Output the (x, y) coordinate of the center of the cell containing the given text.  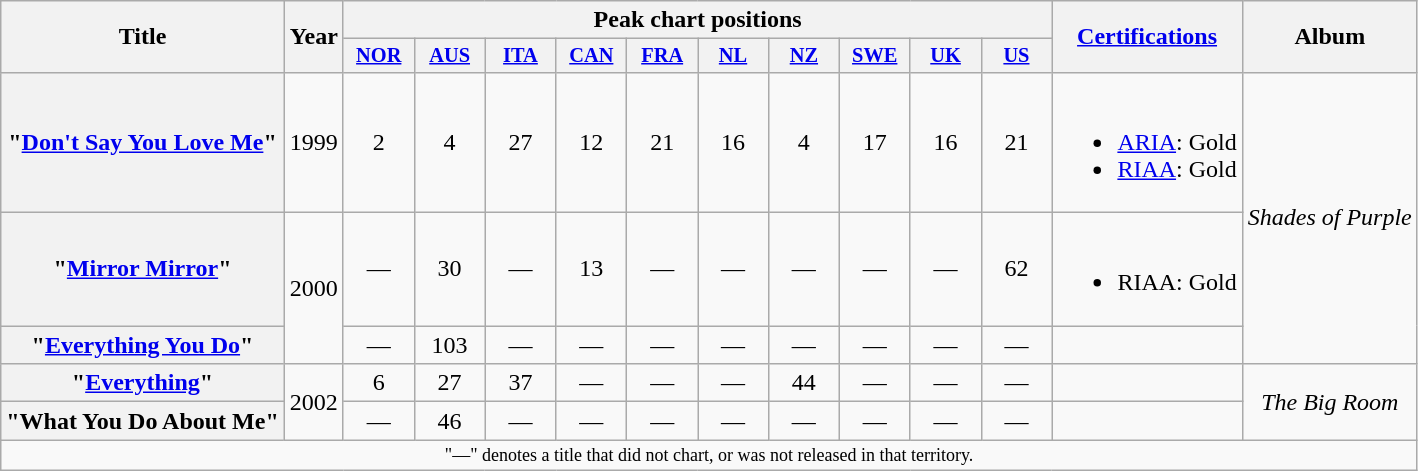
AUS (450, 56)
13 (592, 270)
"What You Do About Me" (143, 421)
"Everything You Do" (143, 345)
"Mirror Mirror" (143, 270)
SWE (874, 56)
"Everything" (143, 383)
62 (1016, 270)
46 (450, 421)
6 (378, 383)
17 (874, 142)
2000 (314, 288)
The Big Room (1330, 402)
Shades of Purple (1330, 218)
FRA (662, 56)
NL (734, 56)
US (1016, 56)
Album (1330, 37)
"—" denotes a title that did not chart, or was not released in that territory. (710, 456)
Year (314, 37)
103 (450, 345)
NOR (378, 56)
CAN (592, 56)
Certifications (1147, 37)
37 (520, 383)
2002 (314, 402)
1999 (314, 142)
ITA (520, 56)
Peak chart positions (698, 20)
12 (592, 142)
30 (450, 270)
RIAA: Gold (1147, 270)
Title (143, 37)
2 (378, 142)
44 (804, 383)
UK (946, 56)
ARIA: GoldRIAA: Gold (1147, 142)
NZ (804, 56)
"Don't Say You Love Me" (143, 142)
